Locate the cell with the specified text and output its (x, y) center coordinate. 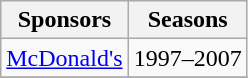
Seasons (188, 20)
McDonald's (64, 58)
Sponsors (64, 20)
1997–2007 (188, 58)
